Locate the cell with the specified text and output its (X, Y) center coordinate. 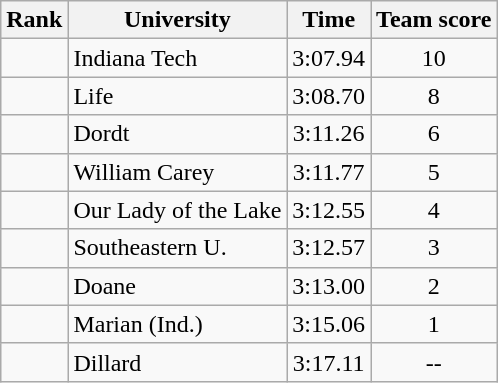
Rank (34, 20)
5 (434, 172)
10 (434, 58)
Marian (Ind.) (178, 324)
Time (329, 20)
Doane (178, 286)
3:12.55 (329, 210)
3:11.77 (329, 172)
1 (434, 324)
-- (434, 362)
3:11.26 (329, 134)
4 (434, 210)
3:17.11 (329, 362)
8 (434, 96)
Team score (434, 20)
3:07.94 (329, 58)
Life (178, 96)
3:12.57 (329, 248)
Indiana Tech (178, 58)
University (178, 20)
Dillard (178, 362)
Our Lady of the Lake (178, 210)
3:15.06 (329, 324)
2 (434, 286)
Dordt (178, 134)
3 (434, 248)
3:13.00 (329, 286)
6 (434, 134)
3:08.70 (329, 96)
Southeastern U. (178, 248)
William Carey (178, 172)
